Return [X, Y] of the center of cell containing provided text 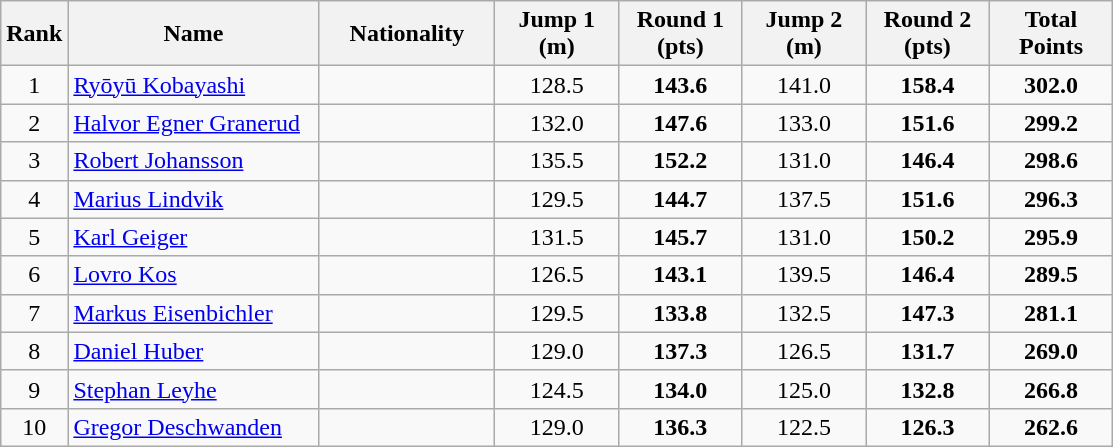
Robert Johansson [194, 161]
Gregor Deschwanden [194, 427]
133.0 [804, 123]
Jump 2 (m) [804, 34]
Karl Geiger [194, 237]
131.7 [928, 351]
269.0 [1051, 351]
133.8 [681, 313]
3 [34, 161]
131.5 [557, 237]
135.5 [557, 161]
10 [34, 427]
7 [34, 313]
136.3 [681, 427]
295.9 [1051, 237]
Name [194, 34]
Round 2 (pts) [928, 34]
266.8 [1051, 389]
141.0 [804, 85]
Daniel Huber [194, 351]
302.0 [1051, 85]
150.2 [928, 237]
Markus Eisenbichler [194, 313]
145.7 [681, 237]
Round 1 (pts) [681, 34]
Total Points [1051, 34]
147.6 [681, 123]
Rank [34, 34]
122.5 [804, 427]
132.0 [557, 123]
Jump 1 (m) [557, 34]
143.6 [681, 85]
137.5 [804, 199]
128.5 [557, 85]
144.7 [681, 199]
126.3 [928, 427]
281.1 [1051, 313]
Marius Lindvik [194, 199]
125.0 [804, 389]
8 [34, 351]
9 [34, 389]
4 [34, 199]
158.4 [928, 85]
139.5 [804, 275]
Stephan Leyhe [194, 389]
Lovro Kos [194, 275]
147.3 [928, 313]
296.3 [1051, 199]
152.2 [681, 161]
Nationality [407, 34]
262.6 [1051, 427]
298.6 [1051, 161]
2 [34, 123]
6 [34, 275]
132.8 [928, 389]
Halvor Egner Granerud [194, 123]
134.0 [681, 389]
289.5 [1051, 275]
137.3 [681, 351]
299.2 [1051, 123]
143.1 [681, 275]
5 [34, 237]
Ryōyū Kobayashi [194, 85]
1 [34, 85]
132.5 [804, 313]
124.5 [557, 389]
